For the text-containing cell, return its midpoint in (X, Y) coordinate format. 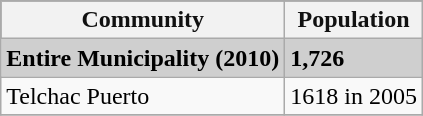
Telchac Puerto (143, 96)
Population (354, 20)
Entire Municipality (2010) (143, 58)
Community (143, 20)
1,726 (354, 58)
1618 in 2005 (354, 96)
